From the cell containing the given text, extract its center point as [X, Y] coordinate. 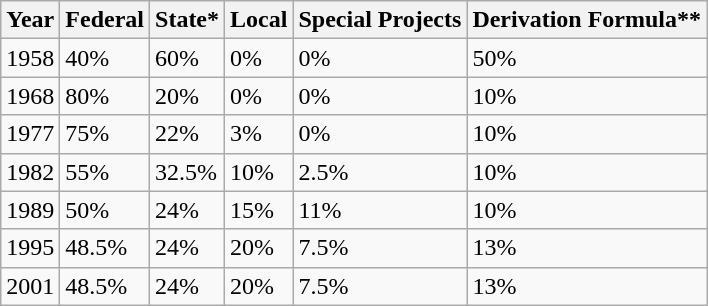
Federal [105, 20]
55% [105, 172]
1977 [30, 134]
40% [105, 58]
3% [259, 134]
75% [105, 134]
80% [105, 96]
15% [259, 210]
2001 [30, 286]
Year [30, 20]
1995 [30, 248]
32.5% [188, 172]
Derivation Formula** [587, 20]
1989 [30, 210]
Local [259, 20]
60% [188, 58]
Special Projects [380, 20]
11% [380, 210]
1968 [30, 96]
2.5% [380, 172]
State* [188, 20]
1958 [30, 58]
22% [188, 134]
1982 [30, 172]
